Provide the [X, Y] coordinate of the cell's center where the given text is located.  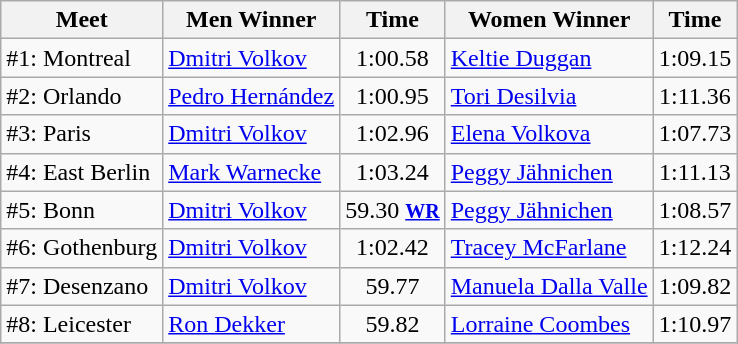
Keltie Duggan [549, 58]
1:12.24 [695, 248]
Women Winner [549, 20]
1:10.97 [695, 324]
Ron Dekker [252, 324]
Meet [82, 20]
59.82 [393, 324]
1:00.58 [393, 58]
#8: Leicester [82, 324]
1:07.73 [695, 134]
59.30 WR [393, 210]
1:11.36 [695, 96]
#1: Montreal [82, 58]
#6: Gothenburg [82, 248]
59.77 [393, 286]
1:11.13 [695, 172]
Pedro Hernández [252, 96]
1:00.95 [393, 96]
Tracey McFarlane [549, 248]
1:09.15 [695, 58]
1:08.57 [695, 210]
#5: Bonn [82, 210]
Manuela Dalla Valle [549, 286]
1:02.42 [393, 248]
1:03.24 [393, 172]
1:09.82 [695, 286]
#2: Orlando [82, 96]
Mark Warnecke [252, 172]
Tori Desilvia [549, 96]
1:02.96 [393, 134]
#3: Paris [82, 134]
Men Winner [252, 20]
#4: East Berlin [82, 172]
Lorraine Coombes [549, 324]
#7: Desenzano [82, 286]
Elena Volkova [549, 134]
